Search for the cell housing the specified text and yield its [x, y] center coordinate. 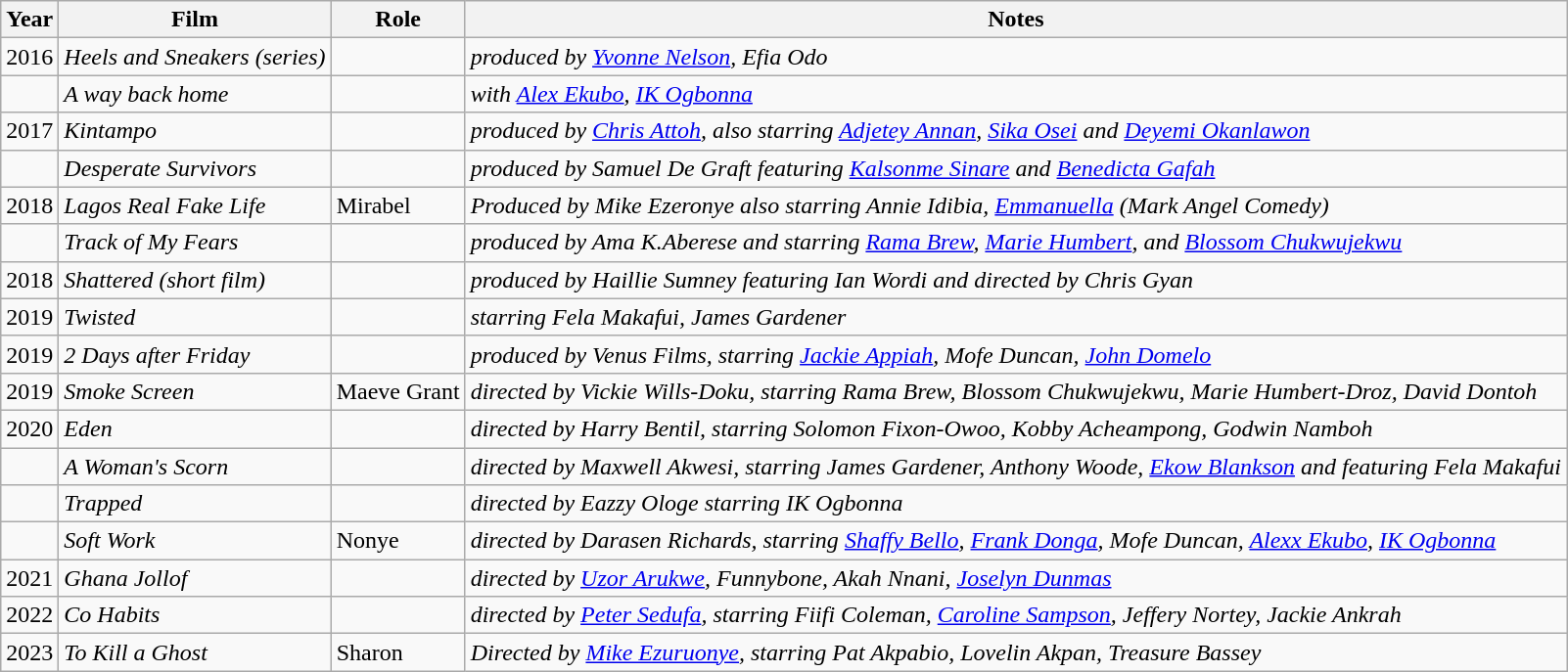
with Alex Ekubo, IK Ogbonna [1016, 94]
directed by Vickie Wills-Doku, starring Rama Brew, Blossom Chukwujekwu, Marie Humbert-Droz, David Dontoh [1016, 391]
Produced by Mike Ezeronye also starring Annie Idibia, Emmanuella (Mark Angel Comedy) [1016, 205]
Trapped [195, 504]
Track of My Fears [195, 243]
A Woman's Scorn [195, 467]
Lagos Real Fake Life [195, 205]
2 Days after Friday [195, 354]
Maeve Grant [397, 391]
A way back home [195, 94]
Notes [1016, 20]
Desperate Survivors [195, 168]
directed by Maxwell Akwesi, starring James Gardener, Anthony Woode, Ekow Blankson and featuring Fela Makafui [1016, 467]
Directed by Mike Ezuruonye, starring Pat Akpabio, Lovelin Akpan, Treasure Bassey [1016, 652]
directed by Harry Bentil, starring Solomon Fixon-Owoo, Kobby Acheampong, Godwin Namboh [1016, 428]
directed by Peter Sedufa, starring Fiifi Coleman, Caroline Sampson, Jeffery Nortey, Jackie Ankrah [1016, 615]
Ghana Jollof [195, 578]
directed by Eazzy Ologe starring IK Ogbonna [1016, 504]
Film [195, 20]
Eden [195, 428]
Heels and Sneakers (series) [195, 57]
produced by Chris Attoh, also starring Adjetey Annan, Sika Osei and Deyemi Okanlawon [1016, 131]
starring Fela Makafui, James Gardener [1016, 317]
Co Habits [195, 615]
Nonye [397, 541]
Sharon [397, 652]
2023 [29, 652]
2017 [29, 131]
Kintampo [195, 131]
Soft Work [195, 541]
Role [397, 20]
directed by Uzor Arukwe, Funnybone, Akah Nnani, Joselyn Dunmas [1016, 578]
produced by Venus Films, starring Jackie Appiah, Mofe Duncan, John Domelo [1016, 354]
directed by Darasen Richards, starring Shaffy Bello, Frank Donga, Mofe Duncan, Alexx Ekubo, IK Ogbonna [1016, 541]
To Kill a Ghost [195, 652]
2016 [29, 57]
Mirabel [397, 205]
produced by Ama K.Aberese and starring Rama Brew, Marie Humbert, and Blossom Chukwujekwu [1016, 243]
Smoke Screen [195, 391]
Year [29, 20]
produced by Haillie Sumney featuring Ian Wordi and directed by Chris Gyan [1016, 280]
2022 [29, 615]
Twisted [195, 317]
produced by Yvonne Nelson, Efia Odo [1016, 57]
Shattered (short film) [195, 280]
2020 [29, 428]
produced by Samuel De Graft featuring Kalsonme Sinare and Benedicta Gafah [1016, 168]
2021 [29, 578]
